Locate the cell with the specified text and output its [X, Y] center coordinate. 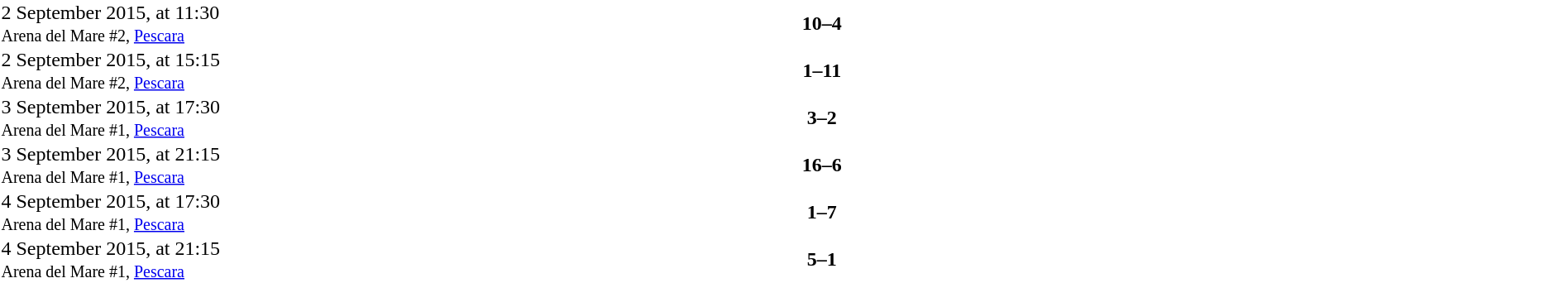
2 September 2015, at 11:30 Arena del Mare #2, Pescara [180, 23]
4 September 2015, at 17:30 Arena del Mare #1, Pescara [180, 212]
16–6 [822, 165]
1–7 [822, 212]
2 September 2015, at 15:15 Arena del Mare #2, Pescara [180, 71]
5–1 [822, 260]
1–11 [822, 71]
3–2 [822, 118]
10–4 [822, 23]
4 September 2015, at 21:15 Arena del Mare #1, Pescara [180, 260]
3 September 2015, at 21:15 Arena del Mare #1, Pescara [180, 165]
3 September 2015, at 17:30 Arena del Mare #1, Pescara [180, 118]
